For the text-containing cell, return its midpoint in [x, y] coordinate format. 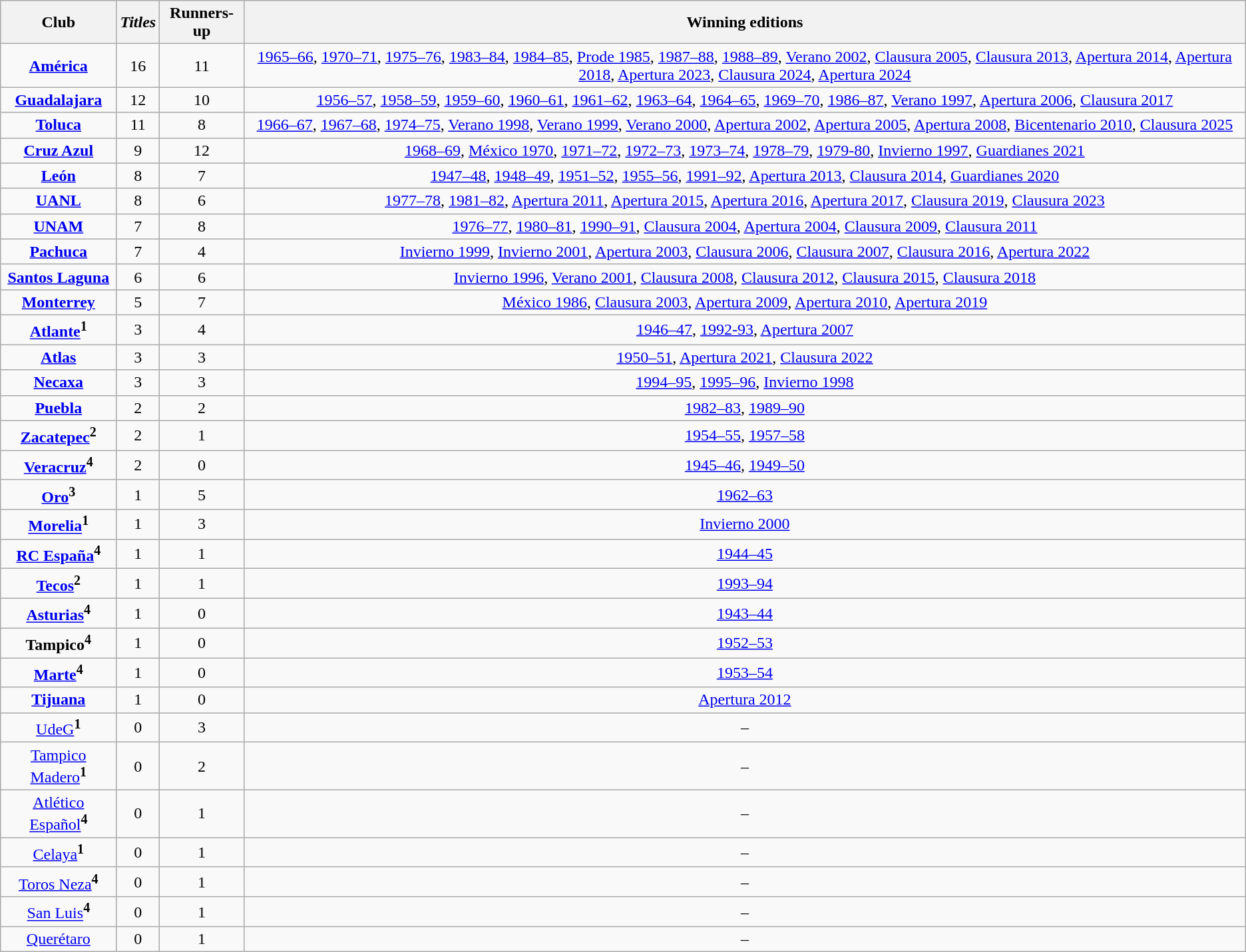
Necaxa [59, 383]
UNAM [59, 226]
1966–67, 1967–68, 1974–75, Verano 1998, Verano 1999, Verano 2000, Apertura 2002, Apertura 2005, Apertura 2008, Bicentenario 2010, Clausura 2025 [745, 125]
Zacatepec2 [59, 435]
1977–78, 1981–82, Apertura 2011, Apertura 2015, Apertura 2016, Apertura 2017, Clausura 2019, Clausura 2023 [745, 201]
Invierno 2000 [745, 524]
1946–47, 1992-93, Apertura 2007 [745, 330]
Asturias4 [59, 613]
1962–63 [745, 495]
UdeG1 [59, 728]
San Luis4 [59, 911]
León [59, 176]
Santos Laguna [59, 277]
1956–57, 1958–59, 1959–60, 1960–61, 1961–62, 1963–64, 1964–65, 1969–70, 1986–87, Verano 1997, Apertura 2006, Clausura 2017 [745, 100]
América [59, 65]
Tecos2 [59, 584]
9 [138, 150]
Veracruz4 [59, 466]
1952–53 [745, 643]
Titles [138, 23]
Oro3 [59, 495]
1950–51, Apertura 2021, Clausura 2022 [745, 357]
Monterrey [59, 302]
1945–46, 1949–50 [745, 466]
Apertura 2012 [745, 700]
México 1986, Clausura 2003, Apertura 2009, Apertura 2010, Apertura 2019 [745, 302]
1993–94 [745, 584]
1968–69, México 1970, 1971–72, 1972–73, 1973–74, 1978–79, 1979-80, Invierno 1997, Guardianes 2021 [745, 150]
1976–77, 1980–81, 1990–91, Clausura 2004, Apertura 2004, Clausura 2009, Clausura 2011 [745, 226]
Atlante1 [59, 330]
Querétaro [59, 939]
Cruz Azul [59, 150]
Toluca [59, 125]
Marte4 [59, 673]
1953–54 [745, 673]
UANL [59, 201]
Celaya1 [59, 853]
1947–48, 1948–49, 1951–52, 1955–56, 1991–92, Apertura 2013, Clausura 2014, Guardianes 2020 [745, 176]
1944–45 [745, 554]
10 [202, 100]
Atlas [59, 357]
1982–83, 1989–90 [745, 408]
Winning editions [745, 23]
Puebla [59, 408]
RC España4 [59, 554]
Tampico4 [59, 643]
Toros Neza4 [59, 882]
1994–95, 1995–96, Invierno 1998 [745, 383]
Morelia1 [59, 524]
16 [138, 65]
Club [59, 23]
1943–44 [745, 613]
Pachuca [59, 251]
Tijuana [59, 700]
1954–55, 1957–58 [745, 435]
Invierno 1996, Verano 2001, Clausura 2008, Clausura 2012, Clausura 2015, Clausura 2018 [745, 277]
Invierno 1999, Invierno 2001, Apertura 2003, Clausura 2006, Clausura 2007, Clausura 2016, Apertura 2022 [745, 251]
Tampico Madero1 [59, 766]
Runners-up [202, 23]
Atlético Español4 [59, 814]
Guadalajara [59, 100]
